Capture the cell that displays the provided text and extract its [X, Y] central coordinate. 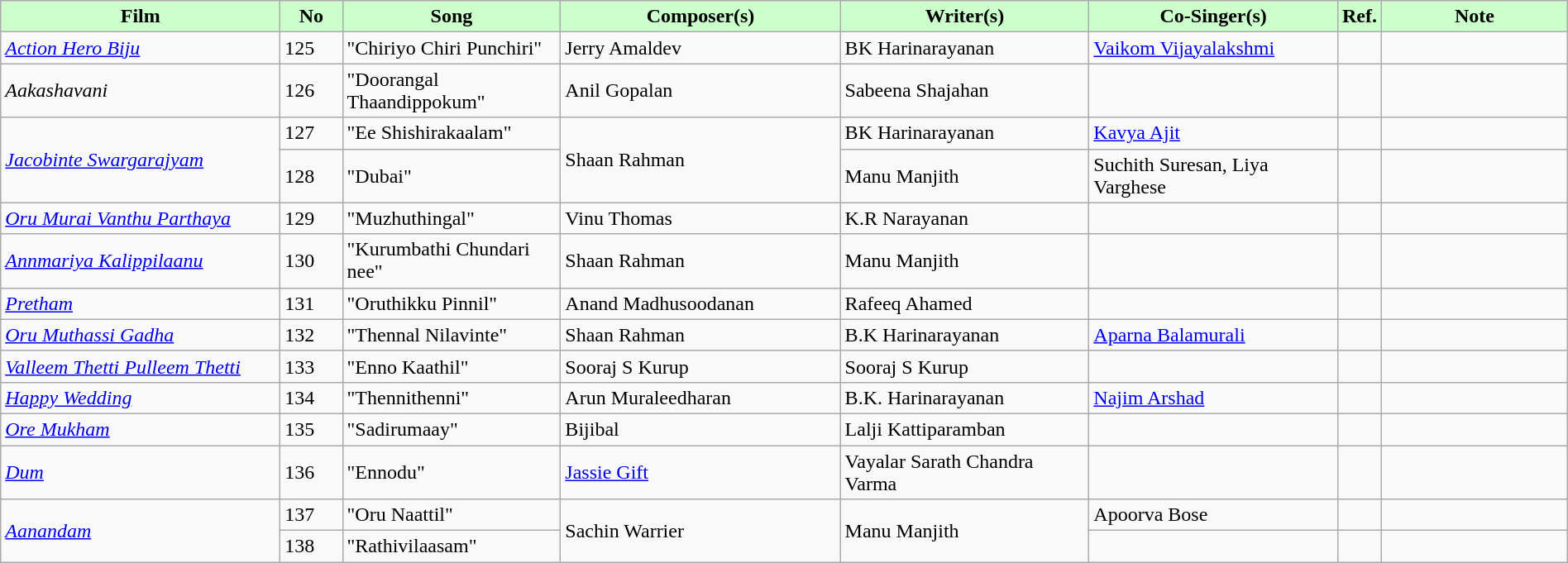
Jassie Gift [700, 471]
"Thennal Nilavinte" [452, 335]
Song [452, 17]
Valleem Thetti Pulleem Thetti [141, 366]
Sachin Warrier [700, 531]
"Oru Naattil" [452, 515]
Bijibal [700, 429]
128 [311, 175]
"Dubai" [452, 175]
Annmariya Kalippilaanu [141, 261]
Anil Gopalan [700, 91]
130 [311, 261]
Kavya Ajit [1214, 133]
134 [311, 398]
"Ennodu" [452, 471]
Jerry Amaldev [700, 48]
Aanandam [141, 531]
135 [311, 429]
Action Hero Biju [141, 48]
Oru Muthassi Gadha [141, 335]
"Thennithenni" [452, 398]
126 [311, 91]
Happy Wedding [141, 398]
Note [1475, 17]
Ore Mukham [141, 429]
"Ee Shishirakaalam" [452, 133]
Apoorva Bose [1214, 515]
"Doorangal Thaandippokum" [452, 91]
"Sadirumaay" [452, 429]
Film [141, 17]
Suchith Suresan, Liya Varghese [1214, 175]
125 [311, 48]
131 [311, 303]
133 [311, 366]
Rafeeq Ahamed [964, 303]
"Rathivilaasam" [452, 546]
Vayalar Sarath Chandra Varma [964, 471]
"Oruthikku Pinnil" [452, 303]
Writer(s) [964, 17]
Oru Murai Vanthu Parthaya [141, 218]
129 [311, 218]
B.K Harinarayanan [964, 335]
No [311, 17]
B.K. Harinarayanan [964, 398]
Anand Madhusoodanan [700, 303]
Co-Singer(s) [1214, 17]
Dum [141, 471]
Aakashavani [141, 91]
"Kurumbathi Chundari nee" [452, 261]
Sabeena Shajahan [964, 91]
Jacobinte Swargarajyam [141, 160]
"Enno Kaathil" [452, 366]
132 [311, 335]
137 [311, 515]
138 [311, 546]
Vaikom Vijayalakshmi [1214, 48]
"Muzhuthingal" [452, 218]
Aparna Balamurali [1214, 335]
K.R Narayanan [964, 218]
136 [311, 471]
Composer(s) [700, 17]
Najim Arshad [1214, 398]
127 [311, 133]
"Chiriyo Chiri Punchiri" [452, 48]
Pretham [141, 303]
Arun Muraleedharan [700, 398]
Vinu Thomas [700, 218]
Ref. [1360, 17]
Lalji Kattiparamban [964, 429]
